Detect which cell encompasses the target text, then output its (x, y) center coordinate. 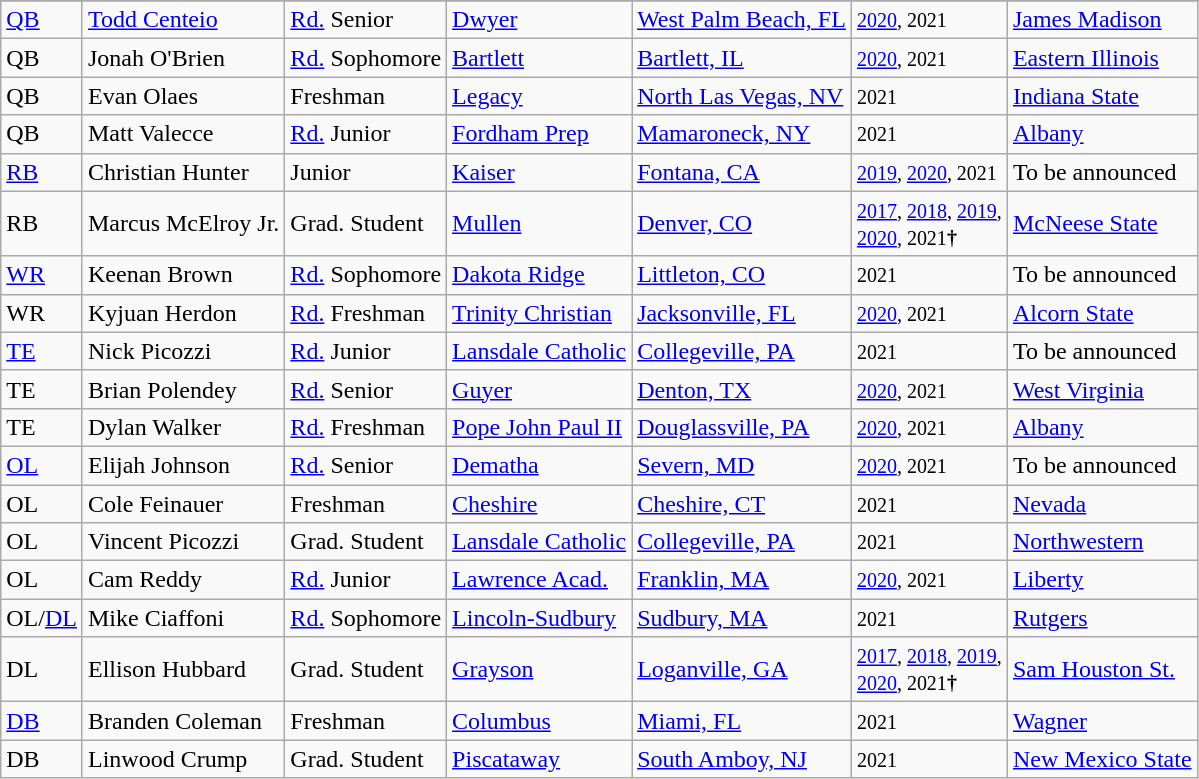
Matt Valecce (183, 134)
Christian Hunter (183, 172)
Liberty (1102, 580)
Ellison Hubbard (183, 670)
Cheshire, CT (742, 503)
New Mexico State (1102, 759)
2019, 2020, 2021 (929, 172)
Dematha (540, 465)
Brian Polendey (183, 389)
Junior (366, 172)
Dakota Ridge (540, 275)
Dylan Walker (183, 427)
McNeese State (1102, 224)
Linwood Crump (183, 759)
Denver, CO (742, 224)
Cheshire (540, 503)
Kaiser (540, 172)
DL (42, 670)
Littleton, CO (742, 275)
Mullen (540, 224)
Legacy (540, 96)
Loganville, GA (742, 670)
Piscataway (540, 759)
Bartlett, IL (742, 58)
Grayson (540, 670)
Keenan Brown (183, 275)
West Palm Beach, FL (742, 20)
Marcus McElroy Jr. (183, 224)
Alcorn State (1102, 313)
South Amboy, NJ (742, 759)
Sudbury, MA (742, 618)
Severn, MD (742, 465)
Denton, TX (742, 389)
Jonah O'Brien (183, 58)
Bartlett (540, 58)
Branden Coleman (183, 721)
Miami, FL (742, 721)
Mamaroneck, NY (742, 134)
Cole Feinauer (183, 503)
Franklin, MA (742, 580)
Indiana State (1102, 96)
Guyer (540, 389)
Lincoln-Sudbury (540, 618)
Jacksonville, FL (742, 313)
OL/DL (42, 618)
Columbus (540, 721)
Sam Houston St. (1102, 670)
Nevada (1102, 503)
Dwyer (540, 20)
North Las Vegas, NV (742, 96)
Elijah Johnson (183, 465)
Evan Olaes (183, 96)
James Madison (1102, 20)
Kyjuan Herdon (183, 313)
Wagner (1102, 721)
Rutgers (1102, 618)
Fontana, CA (742, 172)
Douglassville, PA (742, 427)
Northwestern (1102, 542)
Fordham Prep (540, 134)
Nick Picozzi (183, 351)
Trinity Christian (540, 313)
Pope John Paul II (540, 427)
West Virginia (1102, 389)
Vincent Picozzi (183, 542)
Mike Ciaffoni (183, 618)
Cam Reddy (183, 580)
Lawrence Acad. (540, 580)
Eastern Illinois (1102, 58)
Todd Centeio (183, 20)
